Provide the [x, y] coordinate of the cell's center where the given text is located.  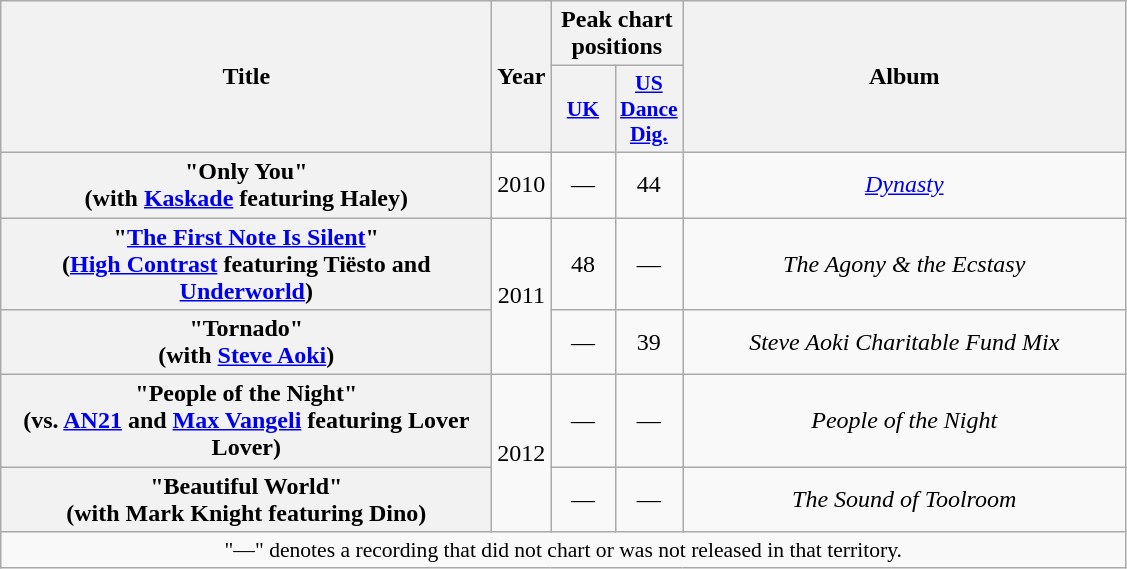
2011 [522, 296]
Dynasty [904, 184]
"Beautiful World"(with Mark Knight featuring Dino) [246, 500]
"Only You"(with Kaskade featuring Haley) [246, 184]
"—" denotes a recording that did not chart or was not released in that territory. [564, 550]
The Agony & the Ecstasy [904, 264]
"The First Note Is Silent" (High Contrast featuring Tiësto and Underworld) [246, 264]
44 [649, 184]
Album [904, 77]
USDanceDig. [649, 110]
39 [649, 342]
Title [246, 77]
People of the Night [904, 421]
48 [583, 264]
The Sound of Toolroom [904, 500]
"Tornado"(with Steve Aoki) [246, 342]
2012 [522, 454]
UK [583, 110]
Peak chart positions [617, 34]
2010 [522, 184]
Year [522, 77]
"People of the Night"(vs. AN21 and Max Vangeli featuring Lover Lover) [246, 421]
Steve Aoki Charitable Fund Mix [904, 342]
